Return the [X, Y] coordinate for the center point of the cell that contains the specified text.  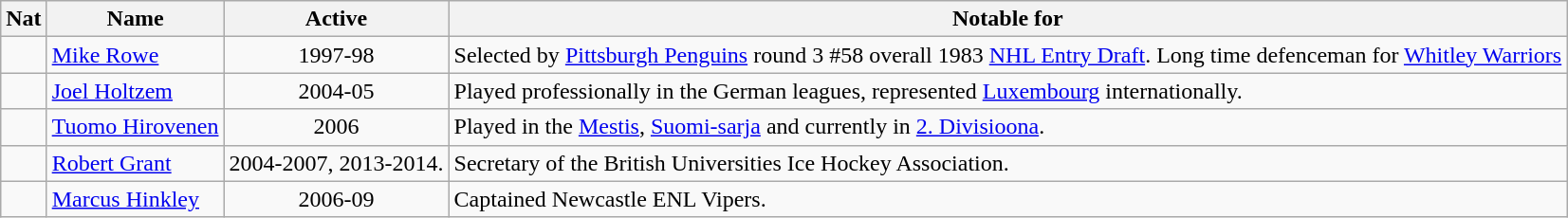
2004-05 [336, 91]
Mike Rowe [135, 55]
Name [135, 19]
2006-09 [336, 199]
Tuomo Hirovenen [135, 127]
Captained Newcastle ENL Vipers. [1007, 199]
1997-98 [336, 55]
Played professionally in the German leagues, represented Luxembourg internationally. [1007, 91]
Marcus Hinkley [135, 199]
Robert Grant [135, 163]
Secretary of the British Universities Ice Hockey Association. [1007, 163]
Active [336, 19]
Played in the Mestis, Suomi-sarja and currently in 2. Divisioona. [1007, 127]
2006 [336, 127]
Notable for [1007, 19]
Selected by Pittsburgh Penguins round 3 #58 overall 1983 NHL Entry Draft. Long time defenceman for Whitley Warriors [1007, 55]
Joel Holtzem [135, 91]
Nat [24, 19]
2004-2007, 2013-2014. [336, 163]
